Capture the cell that displays the provided text and extract its [X, Y] central coordinate. 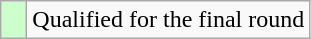
Qualified for the final round [168, 20]
